Output the (X, Y) coordinate of the center of the cell containing the given text.  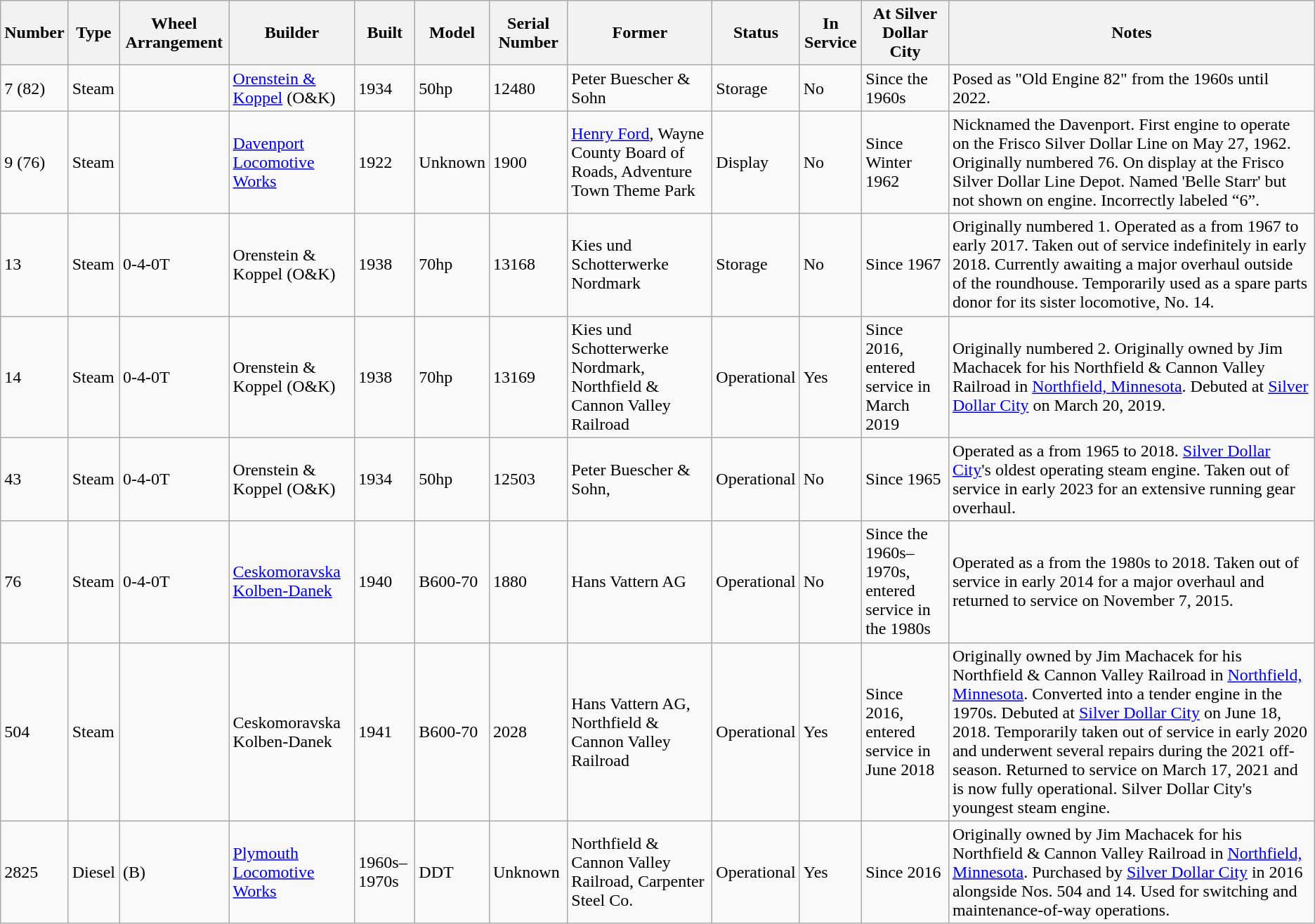
7 (82) (34, 88)
76 (34, 581)
Northfield & Cannon Valley Railroad, Carpenter Steel Co. (640, 872)
12503 (528, 479)
Henry Ford, Wayne County Board of Roads, Adventure Town Theme Park (640, 162)
2825 (34, 872)
DDT (452, 872)
(B) (174, 872)
At Silver Dollar City (905, 33)
14 (34, 376)
Since 1967 (905, 265)
Kies und Schotterwerke Nordmark, Northfield & Cannon Valley Railroad (640, 376)
13169 (528, 376)
Diesel (93, 872)
1940 (385, 581)
Hans Vattern AG, Northfield & Cannon Valley Railroad (640, 732)
Since 2016, entered service in June 2018 (905, 732)
Peter Buescher & Sohn, (640, 479)
12480 (528, 88)
Hans Vattern AG (640, 581)
1900 (528, 162)
Operated as a from the 1980s to 2018. Taken out of service in early 2014 for a major overhaul and returned to service on November 7, 2015. (1131, 581)
Builder (292, 33)
1922 (385, 162)
Since 2016, entered service in March 2019 (905, 376)
1880 (528, 581)
13 (34, 265)
43 (34, 479)
Former (640, 33)
Number (34, 33)
Status (756, 33)
Davenport Locomotive Works (292, 162)
Since 1965 (905, 479)
Since 2016 (905, 872)
In Service (830, 33)
Since the 1960s–1970s, entered service in the 1980s (905, 581)
1960s–1970s (385, 872)
Since Winter1962 (905, 162)
Plymouth Locomotive Works (292, 872)
1941 (385, 732)
504 (34, 732)
Serial Number (528, 33)
Built (385, 33)
9 (76) (34, 162)
Since the 1960s (905, 88)
Wheel Arrangement (174, 33)
Model (452, 33)
Notes (1131, 33)
Display (756, 162)
2028 (528, 732)
13168 (528, 265)
Type (93, 33)
Posed as "Old Engine 82" from the 1960s until 2022. (1131, 88)
Kies und Schotterwerke Nordmark (640, 265)
Peter Buescher & Sohn (640, 88)
